Provide the (X, Y) coordinate of the cell's center where the given text is located.  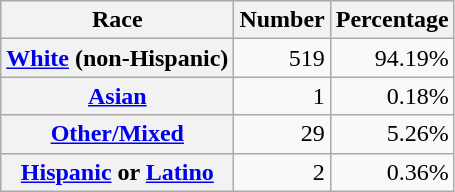
1 (282, 96)
2 (282, 172)
Asian (118, 96)
White (non-Hispanic) (118, 58)
5.26% (392, 134)
29 (282, 134)
519 (282, 58)
94.19% (392, 58)
Number (282, 20)
0.36% (392, 172)
Hispanic or Latino (118, 172)
Percentage (392, 20)
0.18% (392, 96)
Other/Mixed (118, 134)
Race (118, 20)
